Find where the given text appears and provide that cell's center as (X, Y) coordinate. 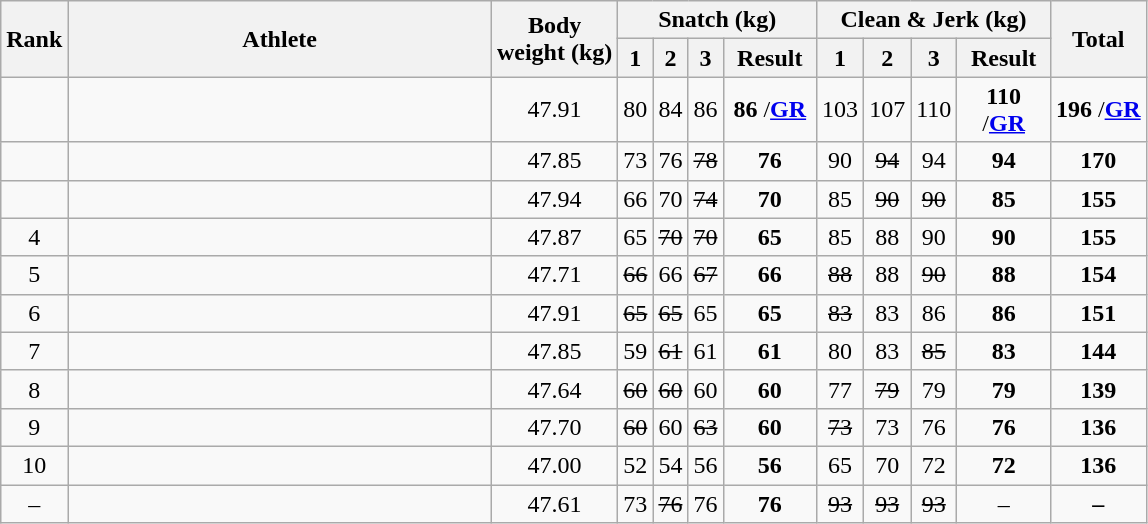
4 (34, 237)
154 (1098, 275)
47.94 (554, 199)
103 (840, 110)
86 /GR (770, 110)
107 (888, 110)
170 (1098, 161)
110 /GR (1004, 110)
59 (636, 351)
63 (706, 427)
77 (840, 389)
84 (670, 110)
Rank (34, 39)
Bodyweight (kg) (554, 39)
151 (1098, 313)
47.71 (554, 275)
52 (636, 465)
139 (1098, 389)
7 (34, 351)
47.61 (554, 503)
10 (34, 465)
Athlete (280, 39)
Clean & Jerk (kg) (934, 20)
78 (706, 161)
196 /GR (1098, 110)
6 (34, 313)
8 (34, 389)
9 (34, 427)
47.64 (554, 389)
74 (706, 199)
Snatch (kg) (718, 20)
47.87 (554, 237)
67 (706, 275)
47.70 (554, 427)
110 (934, 110)
Total (1098, 39)
47.00 (554, 465)
5 (34, 275)
144 (1098, 351)
54 (670, 465)
